Extract the [x, y] coordinate from the center of the cell holding the provided text.  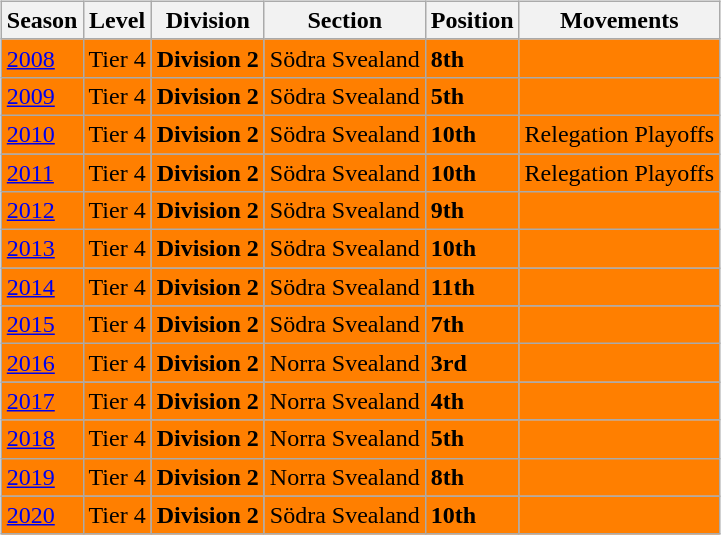
9th [472, 211]
2009 [42, 96]
2017 [42, 401]
2016 [42, 363]
2018 [42, 439]
Section [344, 20]
2013 [42, 249]
11th [472, 287]
2020 [42, 515]
4th [472, 401]
2012 [42, 211]
2015 [42, 325]
2010 [42, 134]
7th [472, 325]
Position [472, 20]
2019 [42, 477]
Division [208, 20]
2011 [42, 173]
Season [42, 20]
2014 [42, 287]
2008 [42, 58]
3rd [472, 363]
Movements [620, 20]
Level [117, 20]
